Identify which cell holds the provided text, then report its (x, y) central coordinate. 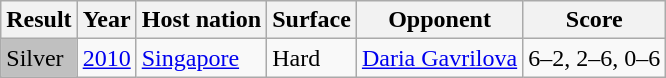
Silver (39, 58)
6–2, 2–6, 0–6 (594, 58)
Host nation (201, 20)
Result (39, 20)
Singapore (201, 58)
Surface (312, 20)
Hard (312, 58)
Year (106, 20)
Score (594, 20)
Daria Gavrilova (439, 58)
Opponent (439, 20)
2010 (106, 58)
